Locate the cell with the specified text and output its [x, y] center coordinate. 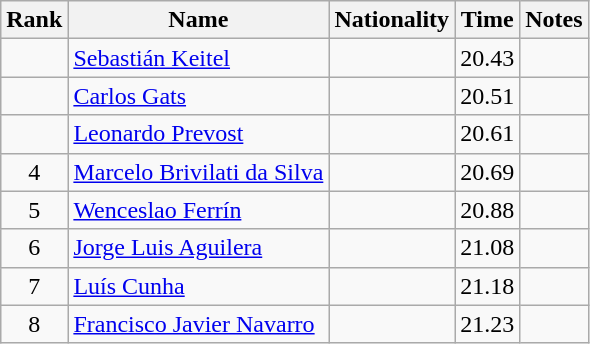
Leonardo Prevost [198, 134]
20.51 [488, 96]
20.88 [488, 210]
Wenceslao Ferrín [198, 210]
6 [34, 248]
Notes [554, 20]
7 [34, 286]
20.43 [488, 58]
21.23 [488, 324]
Name [198, 20]
Nationality [392, 20]
5 [34, 210]
Francisco Javier Navarro [198, 324]
Luís Cunha [198, 286]
4 [34, 172]
20.61 [488, 134]
Jorge Luis Aguilera [198, 248]
20.69 [488, 172]
Carlos Gats [198, 96]
Sebastián Keitel [198, 58]
Rank [34, 20]
Time [488, 20]
21.18 [488, 286]
Marcelo Brivilati da Silva [198, 172]
21.08 [488, 248]
8 [34, 324]
